Output the (x, y) coordinate of the center of the cell containing the given text.  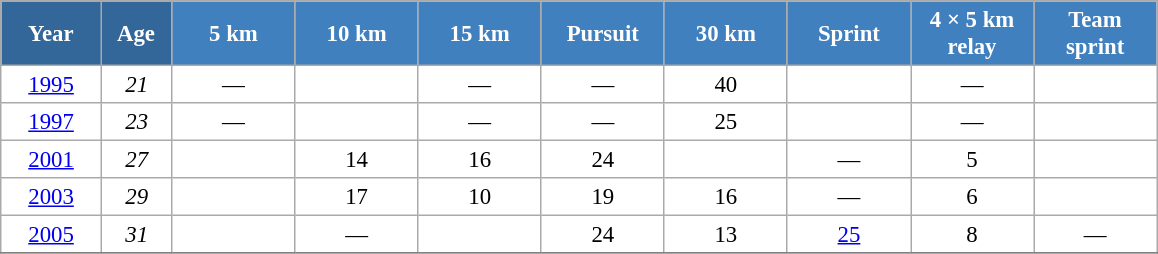
30 km (726, 34)
4 × 5 km relay (972, 34)
10 km (356, 34)
Team sprint (1096, 34)
1995 (52, 85)
15 km (480, 34)
29 (136, 197)
1997 (52, 122)
6 (972, 197)
31 (136, 235)
14 (356, 160)
Sprint (848, 34)
27 (136, 160)
Age (136, 34)
13 (726, 235)
10 (480, 197)
40 (726, 85)
2001 (52, 160)
5 (972, 160)
2003 (52, 197)
19 (602, 197)
5 km (234, 34)
Pursuit (602, 34)
Year (52, 34)
2005 (52, 235)
23 (136, 122)
8 (972, 235)
17 (356, 197)
21 (136, 85)
